Search for the cell housing the specified text and yield its [x, y] center coordinate. 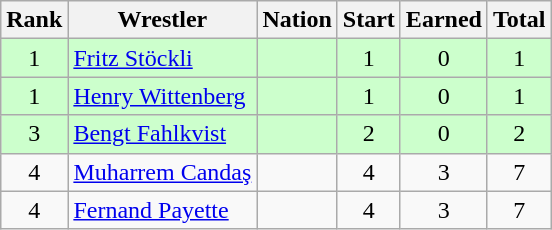
Wrestler [162, 20]
Muharrem Candaş [162, 172]
Start [368, 20]
Earned [444, 20]
Fernand Payette [162, 210]
Nation [297, 20]
Fritz Stöckli [162, 58]
Bengt Fahlkvist [162, 134]
Total [519, 20]
Henry Wittenberg [162, 96]
Rank [34, 20]
